Output the (x, y) coordinate of the center of the cell containing the given text.  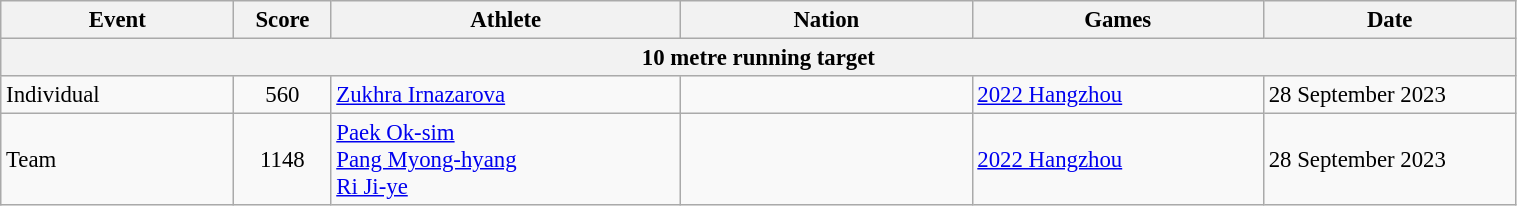
Individual (118, 95)
10 metre running target (758, 58)
Zukhra Irnazarova (506, 95)
Event (118, 20)
Date (1390, 20)
Nation (826, 20)
560 (282, 95)
Team (118, 160)
Paek Ok-simPang Myong-hyangRi Ji-ye (506, 160)
1148 (282, 160)
Score (282, 20)
Athlete (506, 20)
Games (1118, 20)
